Output the [x, y] coordinate of the center of the cell containing the given text.  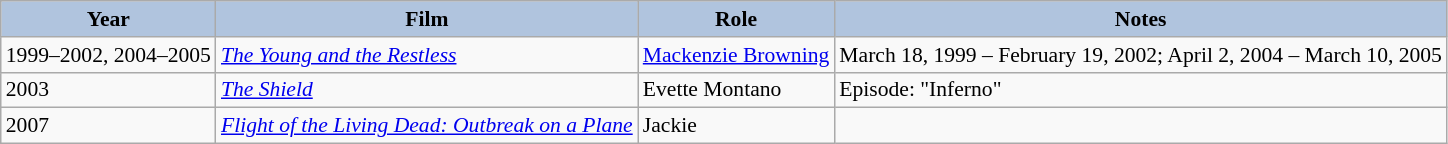
2007 [108, 126]
Notes [1140, 19]
Evette Montano [736, 90]
Year [108, 19]
March 18, 1999 – February 19, 2002; April 2, 2004 – March 10, 2005 [1140, 55]
2003 [108, 90]
The Young and the Restless [427, 55]
Mackenzie Browning [736, 55]
1999–2002, 2004–2005 [108, 55]
Role [736, 19]
Flight of the Living Dead: Outbreak on a Plane [427, 126]
Film [427, 19]
The Shield [427, 90]
Episode: "Inferno" [1140, 90]
Jackie [736, 126]
